For the text-containing cell, return its midpoint in (X, Y) coordinate format. 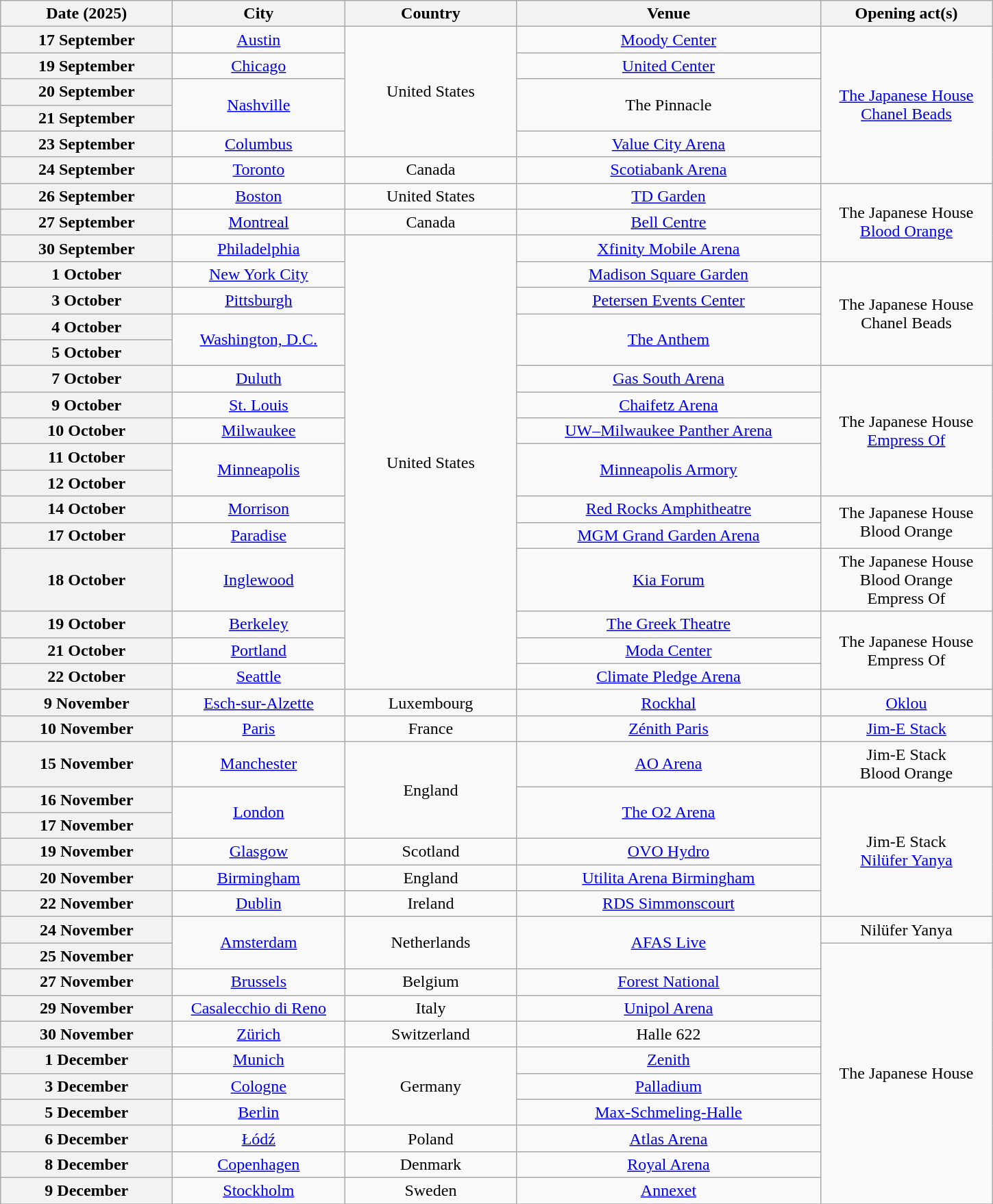
Morrison (259, 509)
Philadelphia (259, 248)
Red Rocks Amphitheatre (669, 509)
RDS Simmonscourt (669, 904)
Jim-E StackNilüfer Yanya (906, 852)
Luxembourg (430, 702)
10 November (86, 728)
12 October (86, 483)
Scotiabank Arena (669, 170)
MGM Grand Garden Arena (669, 535)
Austin (259, 40)
Opening act(s) (906, 14)
Toronto (259, 170)
9 December (86, 1190)
Munich (259, 1060)
5 October (86, 353)
Manchester (259, 763)
14 October (86, 509)
Paris (259, 728)
Boston (259, 196)
24 November (86, 930)
Portland (259, 650)
The Japanese HouseBlood OrangeEmpress Of (906, 580)
The Anthem (669, 340)
27 November (86, 982)
United Center (669, 66)
Denmark (430, 1164)
Xfinity Mobile Arena (669, 248)
19 October (86, 624)
The Japanese House (906, 1073)
Halle 622 (669, 1034)
9 November (86, 702)
3 October (86, 300)
Inglewood (259, 580)
4 October (86, 327)
21 October (86, 650)
Utilita Arena Birmingham (669, 878)
Zenith (669, 1060)
Moody Center (669, 40)
Copenhagen (259, 1164)
23 September (86, 144)
Date (2025) (86, 14)
Dublin (259, 904)
18 October (86, 580)
30 November (86, 1034)
Casalecchio di Reno (259, 1008)
Ireland (430, 904)
Nashville (259, 105)
Jim-E StackBlood Orange (906, 763)
19 November (86, 852)
Washington, D.C. (259, 340)
17 September (86, 40)
Paradise (259, 535)
7 October (86, 379)
The Pinnacle (669, 105)
22 October (86, 676)
Duluth (259, 379)
TD Garden (669, 196)
Value City Arena (669, 144)
Birmingham (259, 878)
8 December (86, 1164)
Jim-E Stack (906, 728)
New York City (259, 274)
29 November (86, 1008)
The O2 Arena (669, 813)
Madison Square Garden (669, 274)
Pittsburgh (259, 300)
19 September (86, 66)
France (430, 728)
6 December (86, 1138)
15 November (86, 763)
Atlas Arena (669, 1138)
24 September (86, 170)
AFAS Live (669, 943)
Palladium (669, 1086)
11 October (86, 457)
Cologne (259, 1086)
City (259, 14)
Berkeley (259, 624)
Montreal (259, 222)
Climate Pledge Arena (669, 676)
Italy (430, 1008)
Germany (430, 1086)
St. Louis (259, 405)
5 December (86, 1112)
Switzerland (430, 1034)
Chicago (259, 66)
Royal Arena (669, 1164)
Bell Centre (669, 222)
22 November (86, 904)
21 September (86, 118)
Nilüfer Yanya (906, 930)
16 November (86, 800)
Seattle (259, 676)
3 December (86, 1086)
Zürich (259, 1034)
Forest National (669, 982)
Esch-sur-Alzette (259, 702)
Milwaukee (259, 431)
Scotland (430, 852)
Poland (430, 1138)
Berlin (259, 1112)
17 October (86, 535)
Gas South Arena (669, 379)
Minneapolis (259, 470)
25 November (86, 956)
1 December (86, 1060)
9 October (86, 405)
The Greek Theatre (669, 624)
17 November (86, 826)
Annexet (669, 1190)
Chaifetz Arena (669, 405)
30 September (86, 248)
Moda Center (669, 650)
20 September (86, 92)
London (259, 813)
Zénith Paris (669, 728)
UW–Milwaukee Panther Arena (669, 431)
10 October (86, 431)
Sweden (430, 1190)
Petersen Events Center (669, 300)
Brussels (259, 982)
Łódź (259, 1138)
Netherlands (430, 943)
AO Arena (669, 763)
20 November (86, 878)
Venue (669, 14)
1 October (86, 274)
Country (430, 14)
Glasgow (259, 852)
Amsterdam (259, 943)
Unipol Arena (669, 1008)
Belgium (430, 982)
Oklou (906, 702)
Kia Forum (669, 580)
Columbus (259, 144)
Stockholm (259, 1190)
Minneapolis Armory (669, 470)
OVO Hydro (669, 852)
Max-Schmeling-Halle (669, 1112)
27 September (86, 222)
26 September (86, 196)
Rockhal (669, 702)
